Search for the cell housing the specified text and yield its (x, y) center coordinate. 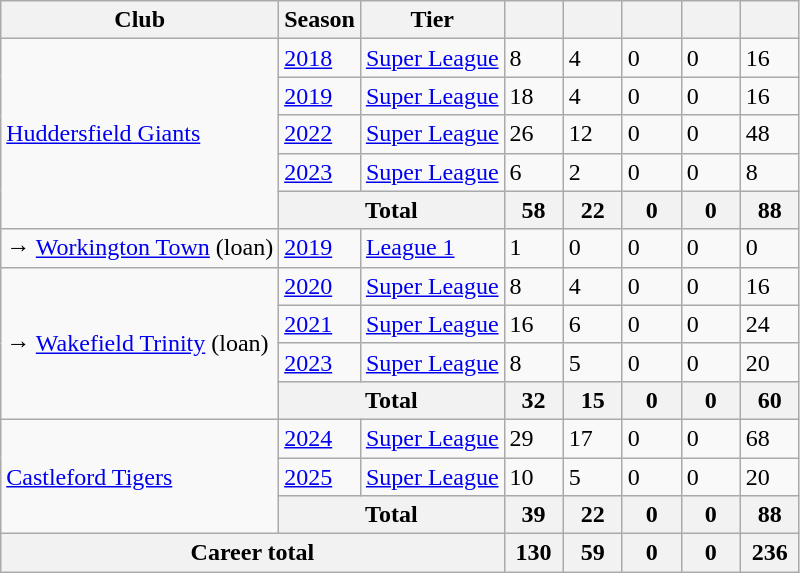
2021 (320, 324)
60 (770, 400)
2022 (320, 134)
Castleford Tigers (140, 476)
Season (320, 20)
59 (592, 553)
48 (770, 134)
68 (770, 438)
2025 (320, 477)
39 (534, 515)
18 (534, 96)
1 (534, 248)
32 (534, 400)
League 1 (432, 248)
2020 (320, 286)
Huddersfield Giants (140, 134)
Club (140, 20)
29 (534, 438)
236 (770, 553)
17 (592, 438)
12 (592, 134)
10 (534, 477)
15 (592, 400)
2024 (320, 438)
→ Wakefield Trinity (loan) (140, 343)
2018 (320, 58)
Career total (252, 553)
24 (770, 324)
2 (592, 172)
58 (534, 210)
130 (534, 553)
26 (534, 134)
→ Workington Town (loan) (140, 248)
Tier (432, 20)
